From the cell containing the given text, extract its center point as [X, Y] coordinate. 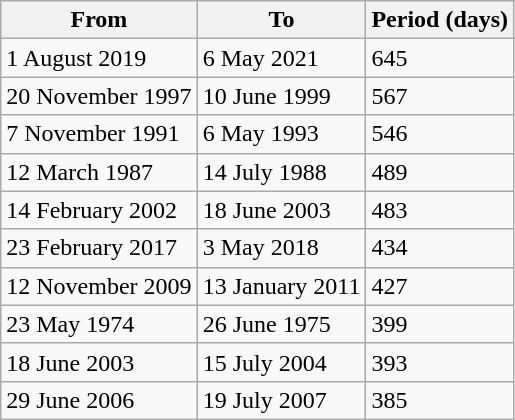
14 July 1988 [282, 172]
23 May 1974 [99, 324]
14 February 2002 [99, 210]
12 March 1987 [99, 172]
Period (days) [440, 20]
1 August 2019 [99, 58]
15 July 2004 [282, 362]
489 [440, 172]
483 [440, 210]
645 [440, 58]
19 July 2007 [282, 400]
6 May 2021 [282, 58]
6 May 1993 [282, 134]
23 February 2017 [99, 248]
399 [440, 324]
20 November 1997 [99, 96]
546 [440, 134]
7 November 1991 [99, 134]
26 June 1975 [282, 324]
From [99, 20]
385 [440, 400]
To [282, 20]
393 [440, 362]
427 [440, 286]
29 June 2006 [99, 400]
567 [440, 96]
434 [440, 248]
12 November 2009 [99, 286]
13 January 2011 [282, 286]
10 June 1999 [282, 96]
3 May 2018 [282, 248]
